Locate the cell with the specified text and output its [X, Y] center coordinate. 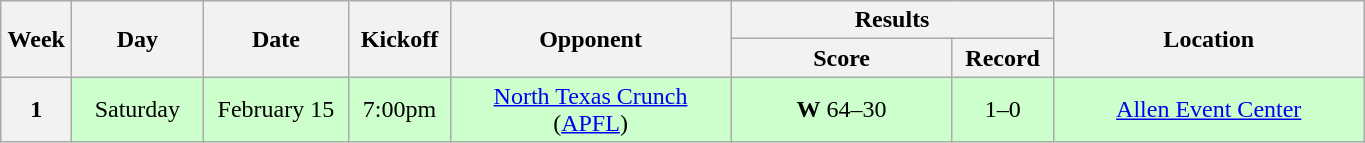
W 64–30 [842, 110]
Day [138, 39]
Week [36, 39]
Location [1208, 39]
1 [36, 110]
1–0 [1002, 110]
Allen Event Center [1208, 110]
Score [842, 58]
February 15 [276, 110]
Date [276, 39]
North Texas Crunch (APFL) [590, 110]
Opponent [590, 39]
Kickoff [400, 39]
7:00pm [400, 110]
Record [1002, 58]
Results [892, 20]
Saturday [138, 110]
